Provide the [X, Y] coordinate of the cell's center where the given text is located.  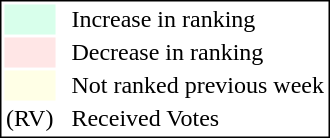
Decrease in ranking [198, 53]
Received Votes [198, 119]
(RV) [29, 119]
Increase in ranking [198, 19]
Not ranked previous week [198, 85]
